Scan for the cell matching the given text and deliver its (X, Y) coordinate at center. 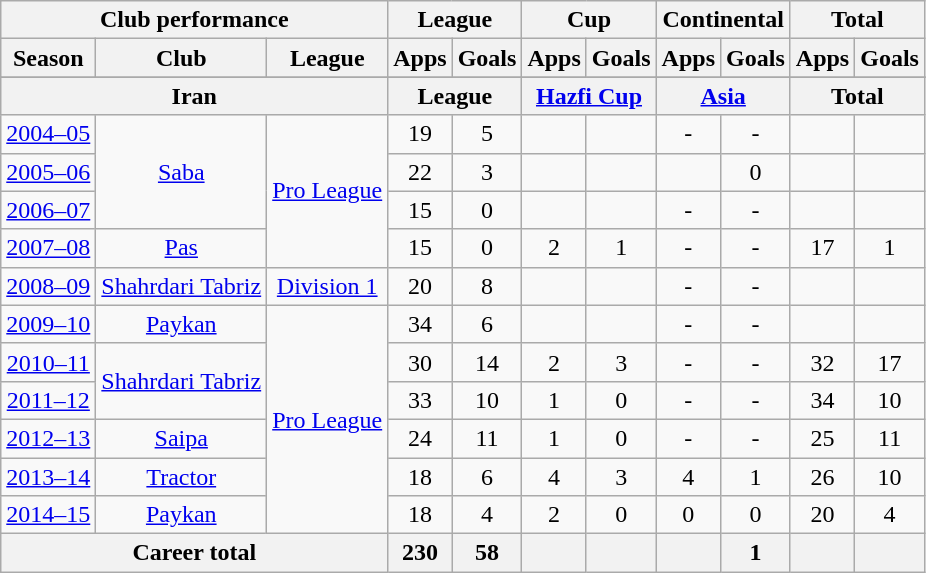
19 (420, 134)
5 (487, 134)
Club performance (194, 20)
230 (420, 553)
Continental (723, 20)
2008–09 (48, 286)
Asia (723, 96)
25 (822, 438)
2006–07 (48, 210)
32 (822, 362)
2009–10 (48, 324)
Cup (589, 20)
22 (420, 172)
2013–14 (48, 477)
26 (822, 477)
Hazfi Cup (589, 96)
2014–15 (48, 515)
30 (420, 362)
2007–08 (48, 248)
Division 1 (328, 286)
Saba (182, 172)
2005–06 (48, 172)
24 (420, 438)
Season (48, 58)
Pas (182, 248)
2010–11 (48, 362)
2012–13 (48, 438)
Iran (194, 96)
14 (487, 362)
Career total (194, 553)
Tractor (182, 477)
Saipa (182, 438)
8 (487, 286)
2004–05 (48, 134)
Club (182, 58)
2011–12 (48, 400)
33 (420, 400)
58 (487, 553)
